Output the [X, Y] coordinate of the center of the cell containing the given text.  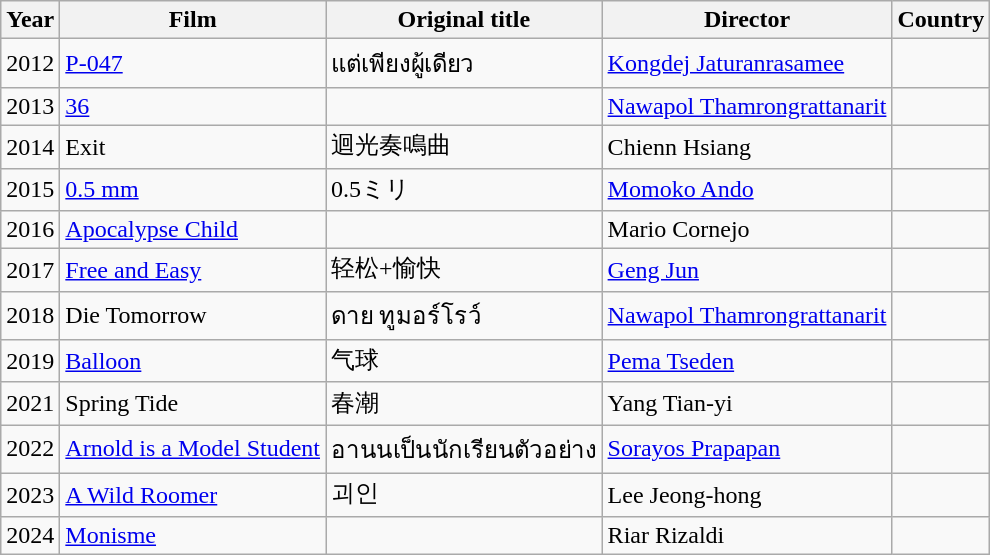
Free and Easy [193, 270]
0.5ミリ [464, 190]
Mario Cornejo [747, 230]
Year [30, 20]
Die Tomorrow [193, 316]
Film [193, 20]
Lee Jeong-hong [747, 494]
2015 [30, 190]
0.5 mm [193, 190]
春潮 [464, 404]
Country [941, 20]
迴光奏鳴曲 [464, 146]
36 [193, 106]
แต่เพียงผู้เดียว [464, 64]
2021 [30, 404]
Spring Tide [193, 404]
괴인 [464, 494]
2023 [30, 494]
Original title [464, 20]
P-047 [193, 64]
Arnold is a Model Student [193, 450]
Monisme [193, 535]
2012 [30, 64]
2017 [30, 270]
ดาย ทูมอร์โรว์ [464, 316]
Balloon [193, 362]
2019 [30, 362]
Pema Tseden [747, 362]
2022 [30, 450]
2013 [30, 106]
Exit [193, 146]
2014 [30, 146]
Sorayos Prapapan [747, 450]
2024 [30, 535]
Geng Jun [747, 270]
Chienn Hsiang [747, 146]
Director [747, 20]
A Wild Roomer [193, 494]
Momoko Ando [747, 190]
Riar Rizaldi [747, 535]
Yang Tian-yi [747, 404]
อานนเป็นนักเรียนตัวอย่าง [464, 450]
Kongdej Jaturanrasamee [747, 64]
2016 [30, 230]
气球 [464, 362]
2018 [30, 316]
轻松+愉快 [464, 270]
Apocalypse Child [193, 230]
